For the text-containing cell, return its midpoint in [x, y] coordinate format. 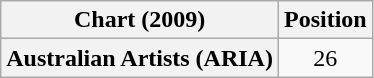
Australian Artists (ARIA) [140, 58]
Chart (2009) [140, 20]
26 [325, 58]
Position [325, 20]
